Return the (X, Y) coordinate for the center point of the cell that contains the specified text.  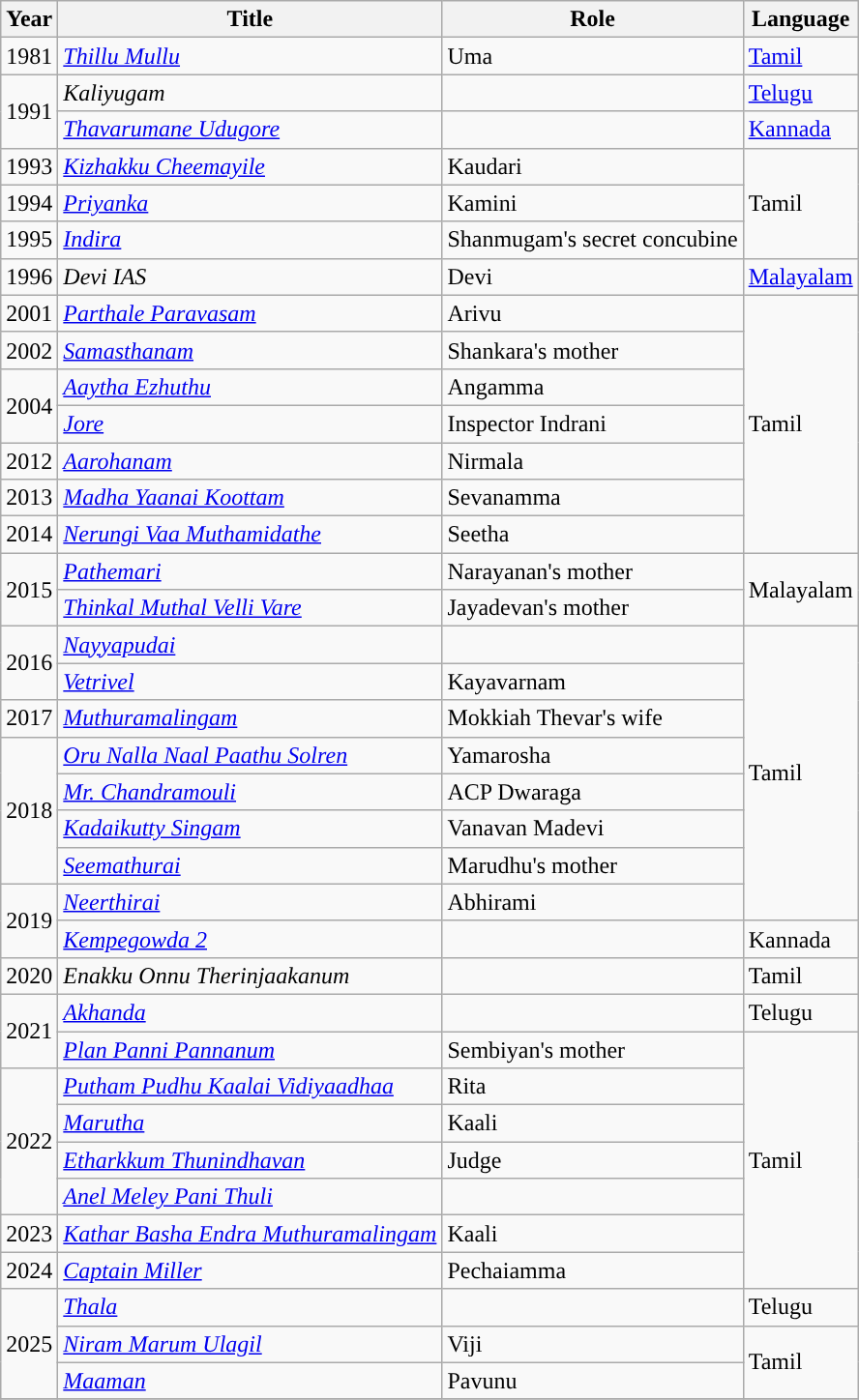
Arivu (592, 313)
Language (801, 19)
Sembiyan's mother (592, 1049)
Oru Nalla Naal Paathu Solren (250, 755)
Mokkiah Thevar's wife (592, 718)
Jore (250, 423)
Kempegowda 2 (250, 939)
Thillu Mullu (250, 56)
Seemathurai (250, 865)
Devi (592, 277)
1991 (29, 111)
Putham Pudhu Kaalai Vidiyaadhaa (250, 1087)
Muthuramalingam (250, 718)
Kayavarnam (592, 682)
Judge (592, 1160)
Abhirami (592, 902)
2017 (29, 718)
1981 (29, 56)
2014 (29, 535)
Akhanda (250, 1012)
Etharkkum Thunindhavan (250, 1160)
Plan Panni Pannanum (250, 1049)
Thinkal Muthal Velli Vare (250, 608)
Sevanamma (592, 498)
Marutha (250, 1123)
Seetha (592, 535)
Mr. Chandramouli (250, 792)
Parthale Paravasam (250, 313)
Thavarumane Udugore (250, 130)
1996 (29, 277)
Rita (592, 1087)
Year (29, 19)
2024 (29, 1270)
Vetrivel (250, 682)
Yamarosha (592, 755)
2025 (29, 1344)
2015 (29, 590)
Anel Meley Pani Thuli (250, 1197)
2002 (29, 350)
Narayanan's mother (592, 571)
Title (250, 19)
Nayyapudai (250, 645)
Aarohanam (250, 461)
1993 (29, 166)
Captain Miller (250, 1270)
Niram Marum Ulagil (250, 1344)
Nirmala (592, 461)
Thala (250, 1307)
2013 (29, 498)
2004 (29, 405)
Kaudari (592, 166)
2020 (29, 976)
Viji (592, 1344)
Uma (592, 56)
Indira (250, 240)
2019 (29, 920)
Madha Yaanai Koottam (250, 498)
Vanavan Madevi (592, 829)
Pavunu (592, 1381)
Angamma (592, 387)
2016 (29, 663)
1994 (29, 203)
Pechaiamma (592, 1270)
Nerungi Vaa Muthamidathe (250, 535)
Shankara's mother (592, 350)
Kaliyugam (250, 93)
Priyanka (250, 203)
Pathemari (250, 571)
Neerthirai (250, 902)
2021 (29, 1031)
2023 (29, 1234)
Kadaikutty Singam (250, 829)
Samasthanam (250, 350)
Marudhu's mother (592, 865)
ACP Dwaraga (592, 792)
Shanmugam's secret concubine (592, 240)
Inspector Indrani (592, 423)
Aaytha Ezhuthu (250, 387)
1995 (29, 240)
Jayadevan's mother (592, 608)
2022 (29, 1142)
Kizhakku Cheemayile (250, 166)
2018 (29, 810)
Devi IAS (250, 277)
Maaman (250, 1381)
Kathar Basha Endra Muthuramalingam (250, 1234)
2012 (29, 461)
Role (592, 19)
Enakku Onnu Therinjaakanum (250, 976)
2001 (29, 313)
Kamini (592, 203)
